Return (X, Y) of the center of cell containing provided text 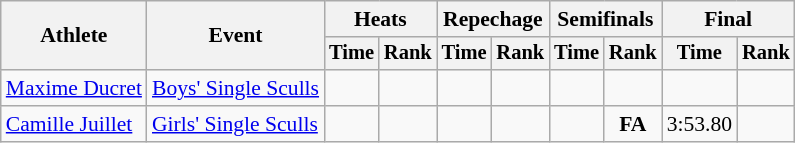
FA (633, 124)
Boys' Single Sculls (236, 88)
Maxime Ducret (74, 88)
Semifinals (605, 19)
Athlete (74, 36)
Girls' Single Sculls (236, 124)
Repechage (493, 19)
Final (728, 19)
3:53.80 (700, 124)
Event (236, 36)
Heats (380, 19)
Camille Juillet (74, 124)
